Pinpoint the cell where the given text exists, returning its [x, y] midpoint coordinate. 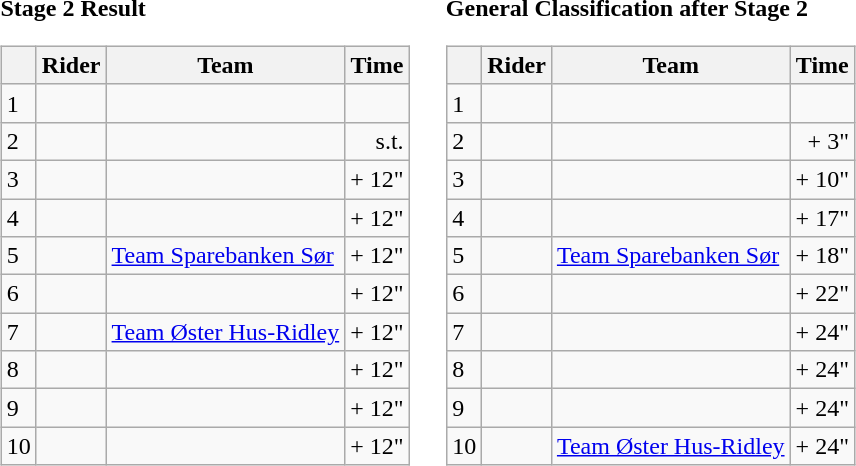
+ 10" [822, 179]
s.t. [377, 141]
+ 3" [822, 141]
+ 17" [822, 217]
+ 18" [822, 256]
+ 22" [822, 294]
